Determine the [X, Y] coordinate at the center of the cell enclosing the given text.  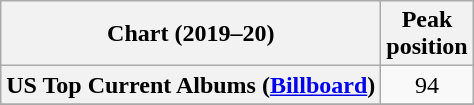
Peakposition [427, 34]
Chart (2019–20) [191, 34]
94 [427, 85]
US Top Current Albums (Billboard) [191, 85]
